Capture the cell that displays the provided text and extract its [x, y] central coordinate. 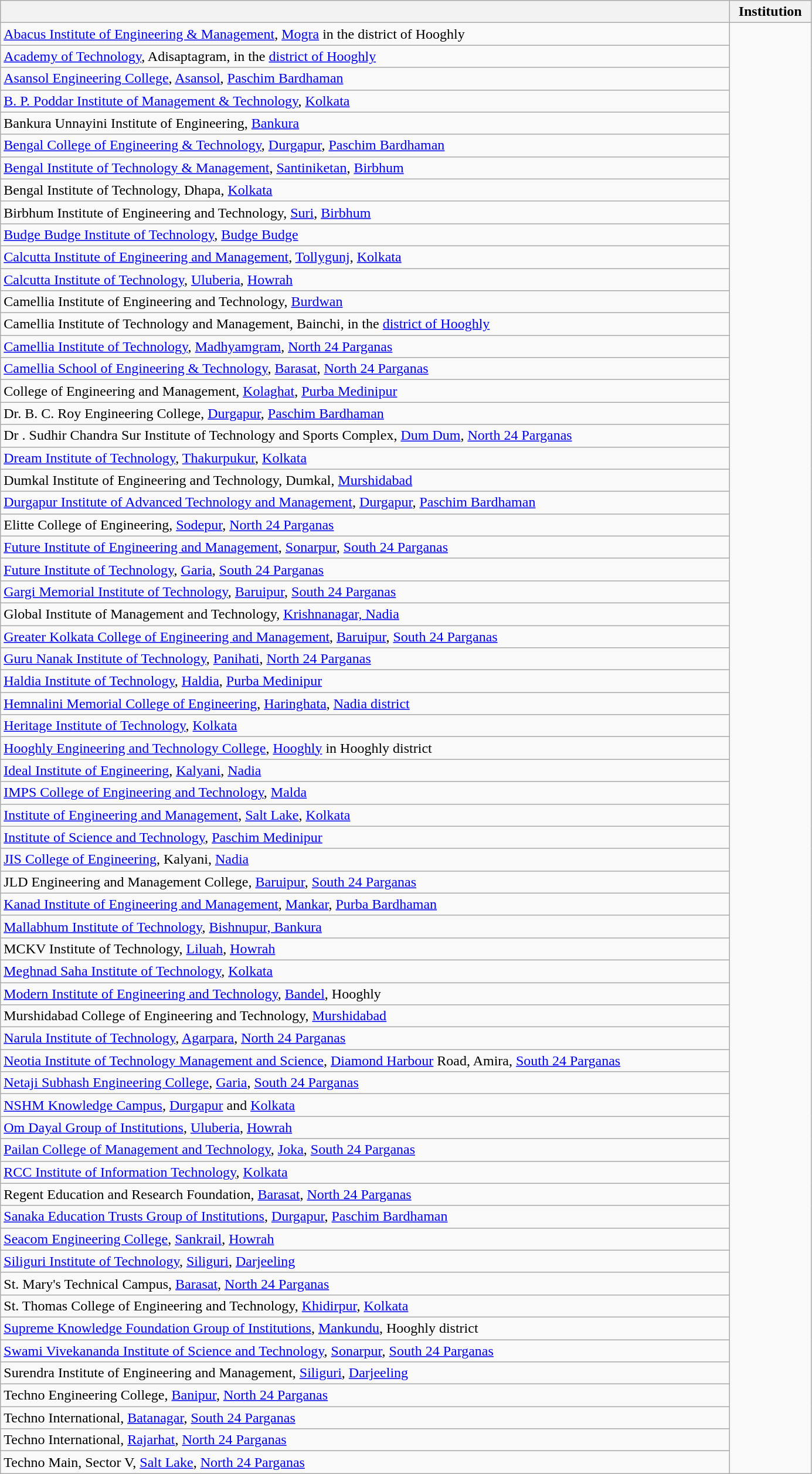
Hooghly Engineering and Technology College, Hooghly in Hooghly district [365, 748]
Ideal Institute of Engineering, Kalyani, Nadia [365, 770]
Meghnad Saha Institute of Technology, Kolkata [365, 971]
St. Thomas College of Engineering and Technology, Khidirpur, Kolkata [365, 1306]
Swami Vivekananda Institute of Science and Technology, Sonarpur, South 24 Parganas [365, 1350]
Abacus Institute of Engineering & Management, Mogra in the district of Hooghly [365, 34]
Narula Institute of Technology, Agarpara, North 24 Parganas [365, 1038]
Modern Institute of Engineering and Technology, Bandel, Hooghly [365, 994]
IMPS College of Engineering and Technology, Malda [365, 793]
Elitte College of Engineering, Sodepur, North 24 Parganas [365, 525]
RCC Institute of Information Technology, Kolkata [365, 1172]
Siliguri Institute of Technology, Siliguri, Darjeeling [365, 1261]
Asansol Engineering College, Asansol, Paschim Bardhaman [365, 79]
Calcutta Institute of Engineering and Management, Tollygunj, Kolkata [365, 257]
Haldia Institute of Technology, Haldia, Purba Medinipur [365, 681]
Institute of Engineering and Management, Salt Lake, Kolkata [365, 815]
Om Dayal Group of Institutions, Uluberia, Howrah [365, 1127]
Bankura Unnayini Institute of Engineering, Bankura [365, 123]
Durgapur Institute of Advanced Technology and Management, Durgapur, Paschim Bardhaman [365, 502]
Hemnalini Memorial College of Engineering, Haringhata, Nadia district [365, 704]
Techno International, Batanagar, South 24 Parganas [365, 1418]
St. Mary's Technical Campus, Barasat, North 24 Parganas [365, 1283]
NSHM Knowledge Campus, Durgapur and Kolkata [365, 1105]
Neotia Institute of Technology Management and Science, Diamond Harbour Road, Amira, South 24 Parganas [365, 1061]
Camellia Institute of Engineering and Technology, Burdwan [365, 302]
Dumkal Institute of Engineering and Technology, Dumkal, Murshidabad [365, 480]
Techno Engineering College, Banipur, North 24 Parganas [365, 1395]
Bengal Institute of Technology, Dhapa, Kolkata [365, 190]
Future Institute of Technology, Garia, South 24 Parganas [365, 569]
Netaji Subhash Engineering College, Garia, South 24 Parganas [365, 1083]
Mallabhum Institute of Technology, Bishnupur, Bankura [365, 926]
Institute of Science and Technology, Paschim Medinipur [365, 837]
Supreme Knowledge Foundation Group of Institutions, Mankundu, Hooghly district [365, 1328]
Bengal Institute of Technology & Management, Santiniketan, Birbhum [365, 168]
Sanaka Education Trusts Group of Institutions, Durgapur, Paschim Bardhaman [365, 1217]
Global Institute of Management and Technology, Krishnanagar, Nadia [365, 614]
Guru Nanak Institute of Technology, Panihati, North 24 Parganas [365, 659]
Techno Main, Sector V, Salt Lake, North 24 Parganas [365, 1462]
Camellia Institute of Technology, Madhyamgram, North 24 Parganas [365, 347]
Murshidabad College of Engineering and Technology, Murshidabad [365, 1016]
JLD Engineering and Management College, Baruipur, South 24 Parganas [365, 882]
Gargi Memorial Institute of Technology, Baruipur, South 24 Parganas [365, 592]
Calcutta Institute of Technology, Uluberia, Howrah [365, 280]
Regent Education and Research Foundation, Barasat, North 24 Parganas [365, 1194]
Birbhum Institute of Engineering and Technology, Suri, Birbhum [365, 212]
Kanad Institute of Engineering and Management, Mankar, Purba Bardhaman [365, 904]
JIS College of Engineering, Kalyani, Nadia [365, 860]
Camellia School of Engineering & Technology, Barasat, North 24 Parganas [365, 369]
Dream Institute of Technology, Thakurpukur, Kolkata [365, 458]
Surendra Institute of Engineering and Management, Siliguri, Darjeeling [365, 1373]
Future Institute of Engineering and Management, Sonarpur, South 24 Parganas [365, 547]
Greater Kolkata College of Engineering and Management, Baruipur, South 24 Parganas [365, 636]
Camellia Institute of Technology and Management, Bainchi, in the district of Hooghly [365, 324]
Dr. B. C. Roy Engineering College, Durgapur, Paschim Bardhaman [365, 413]
Seacom Engineering College, Sankrail, Howrah [365, 1239]
Dr . Sudhir Chandra Sur Institute of Technology and Sports Complex, Dum Dum, North 24 Parganas [365, 436]
Budge Budge Institute of Technology, Budge Budge [365, 235]
Institution [770, 12]
Bengal College of Engineering & Technology, Durgapur, Paschim Bardhaman [365, 145]
Academy of Technology, Adisaptagram, in the district of Hooghly [365, 56]
College of Engineering and Management, Kolaghat, Purba Medinipur [365, 391]
B. P. Poddar Institute of Management & Technology, Kolkata [365, 101]
Heritage Institute of Technology, Kolkata [365, 726]
Pailan College of Management and Technology, Joka, South 24 Parganas [365, 1150]
MCKV Institute of Technology, Liluah, Howrah [365, 949]
Techno International, Rajarhat, North 24 Parganas [365, 1440]
